Pinpoint the cell where the given text exists, returning its (X, Y) midpoint coordinate. 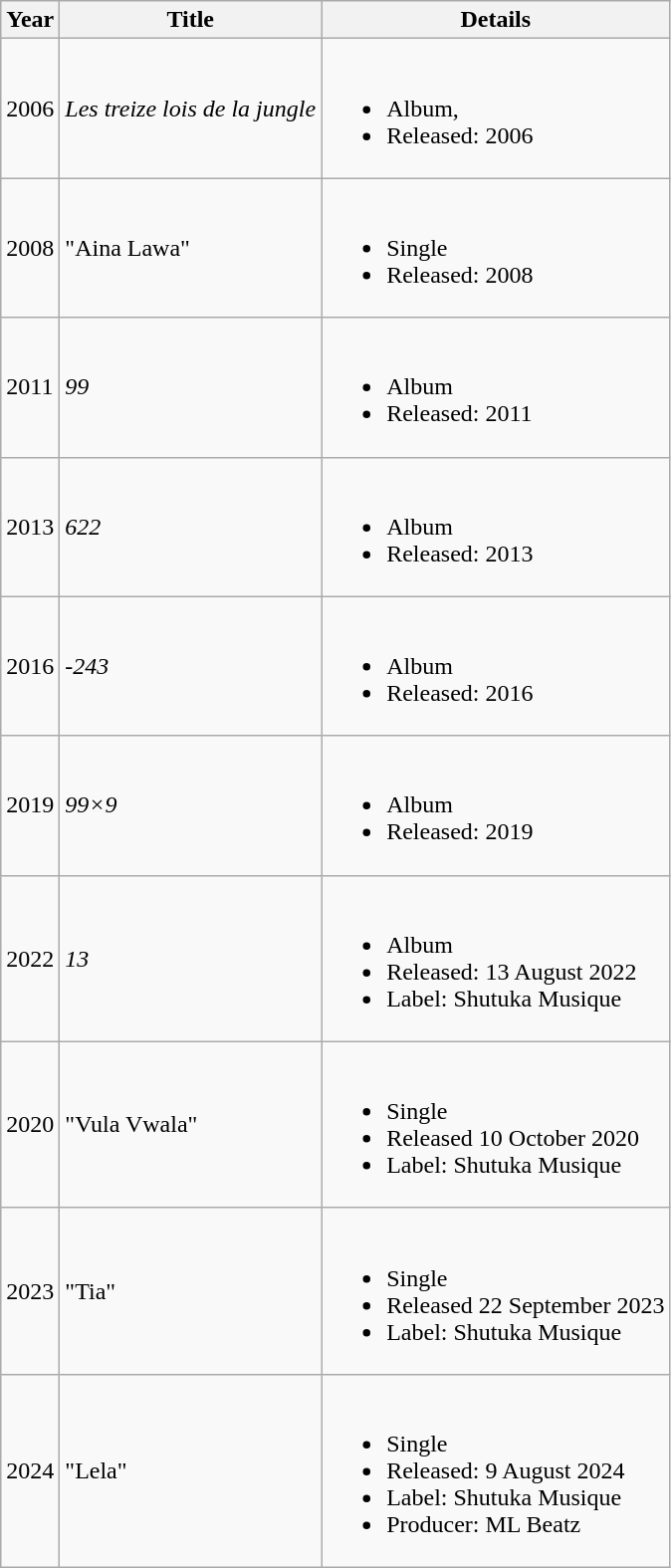
99×9 (191, 805)
AlbumReleased: 13 August 2022Label: Shutuka Musique (496, 958)
SingleReleased: 2008 (496, 248)
AlbumReleased: 2013 (496, 527)
"Lela" (191, 1470)
2013 (30, 527)
2024 (30, 1470)
AlbumReleased: 2016 (496, 666)
AlbumReleased: 2011 (496, 387)
Details (496, 20)
SingleReleased: 9 August 2024Label: Shutuka MusiqueProducer: ML Beatz (496, 1470)
"Tia" (191, 1290)
-243 (191, 666)
2011 (30, 387)
Year (30, 20)
2008 (30, 248)
2023 (30, 1290)
2022 (30, 958)
SingleReleased 10 October 2020Label: Shutuka Musique (496, 1125)
SingleReleased 22 September 2023Label: Shutuka Musique (496, 1290)
99 (191, 387)
13 (191, 958)
2006 (30, 109)
2020 (30, 1125)
622 (191, 527)
"Vula Vwala" (191, 1125)
"Aina Lawa" (191, 248)
Les treize lois de la jungle (191, 109)
Album,Released: 2006 (496, 109)
AlbumReleased: 2019 (496, 805)
2016 (30, 666)
Title (191, 20)
2019 (30, 805)
